Provide the [X, Y] coordinate of the cell's center where the given text is located.  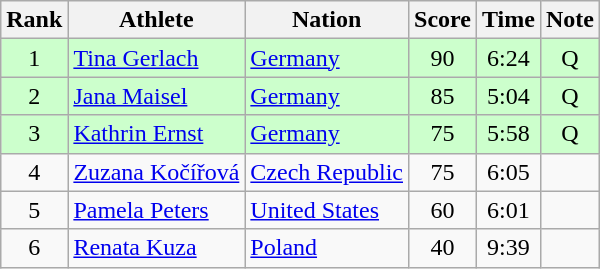
United States [327, 210]
Rank [34, 20]
6:24 [508, 58]
Pamela Peters [156, 210]
90 [443, 58]
5:58 [508, 134]
Renata Kuza [156, 248]
3 [34, 134]
Nation [327, 20]
Time [508, 20]
Poland [327, 248]
6:05 [508, 172]
4 [34, 172]
60 [443, 210]
5:04 [508, 96]
Note [570, 20]
Athlete [156, 20]
Score [443, 20]
Czech Republic [327, 172]
6:01 [508, 210]
5 [34, 210]
40 [443, 248]
Kathrin Ernst [156, 134]
Tina Gerlach [156, 58]
9:39 [508, 248]
Zuzana Kočířová [156, 172]
2 [34, 96]
Jana Maisel [156, 96]
85 [443, 96]
1 [34, 58]
6 [34, 248]
